Capture the cell that displays the provided text and extract its (X, Y) central coordinate. 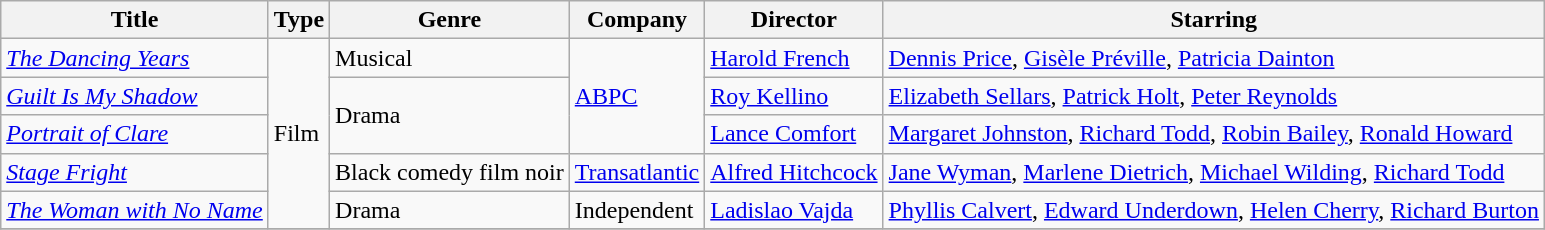
Black comedy film noir (450, 172)
Jane Wyman, Marlene Dietrich, Michael Wilding, Richard Todd (1214, 172)
Independent (636, 210)
Roy Kellino (794, 96)
The Dancing Years (135, 58)
Alfred Hitchcock (794, 172)
Transatlantic (636, 172)
Director (794, 20)
Portrait of Clare (135, 134)
The Woman with No Name (135, 210)
Margaret Johnston, Richard Todd, Robin Bailey, Ronald Howard (1214, 134)
Company (636, 20)
Stage Fright (135, 172)
Phyllis Calvert, Edward Underdown, Helen Cherry, Richard Burton (1214, 210)
Guilt Is My Shadow (135, 96)
ABPC (636, 96)
Ladislao Vajda (794, 210)
Harold French (794, 58)
Starring (1214, 20)
Title (135, 20)
Lance Comfort (794, 134)
Type (298, 20)
Film (298, 134)
Elizabeth Sellars, Patrick Holt, Peter Reynolds (1214, 96)
Genre (450, 20)
Dennis Price, Gisèle Préville, Patricia Dainton (1214, 58)
Musical (450, 58)
